Search for the cell housing the specified text and yield its (X, Y) center coordinate. 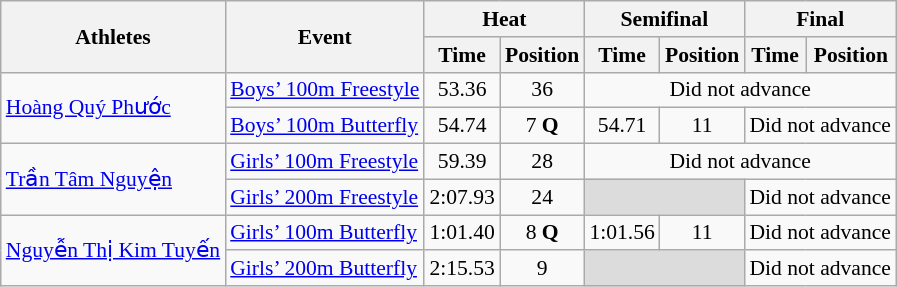
9 (542, 269)
Girls’ 200m Freestyle (324, 197)
Girls’ 100m Butterfly (324, 233)
Semifinal (664, 19)
Trần Tâm Nguyện (113, 180)
Nguyễn Thị Kim Tuyến (113, 250)
2:15.53 (462, 269)
Event (324, 36)
Boys’ 100m Freestyle (324, 90)
1:01.40 (462, 233)
1:01.56 (622, 233)
53.36 (462, 90)
59.39 (462, 162)
Hoàng Quý Phước (113, 108)
28 (542, 162)
7 Q (542, 126)
54.71 (622, 126)
Girls’ 200m Butterfly (324, 269)
Athletes (113, 36)
2:07.93 (462, 197)
Final (820, 19)
Heat (504, 19)
24 (542, 197)
36 (542, 90)
Girls’ 100m Freestyle (324, 162)
54.74 (462, 126)
Boys’ 100m Butterfly (324, 126)
8 Q (542, 233)
